Detect which cell encompasses the target text, then output its [x, y] center coordinate. 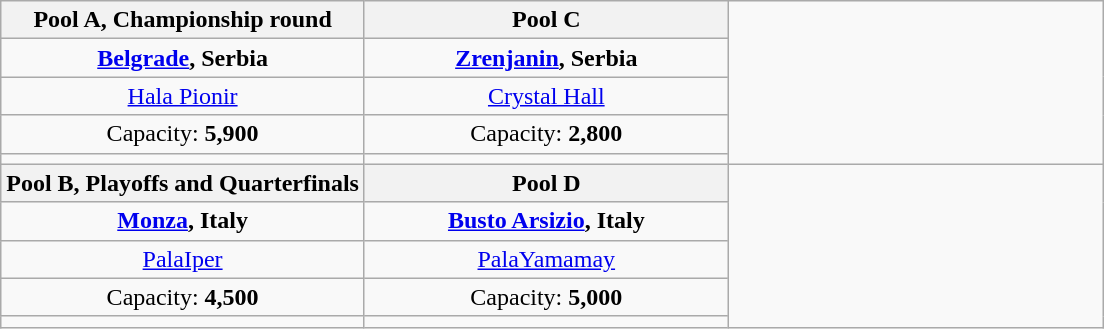
Pool C [546, 20]
Pool D [546, 183]
Zrenjanin, Serbia [546, 58]
Pool B, Playoffs and Quarterfinals [183, 183]
Capacity: 2,800 [546, 134]
Capacity: 4,500 [183, 297]
Pool A, Championship round [183, 20]
Capacity: 5,900 [183, 134]
Crystal Hall [546, 96]
Capacity: 5,000 [546, 297]
PalaIper [183, 259]
Monza, Italy [183, 221]
Busto Arsizio, Italy [546, 221]
Hala Pionir [183, 96]
PalaYamamay [546, 259]
Belgrade, Serbia [183, 58]
